Detect which cell encompasses the target text, then output its [X, Y] center coordinate. 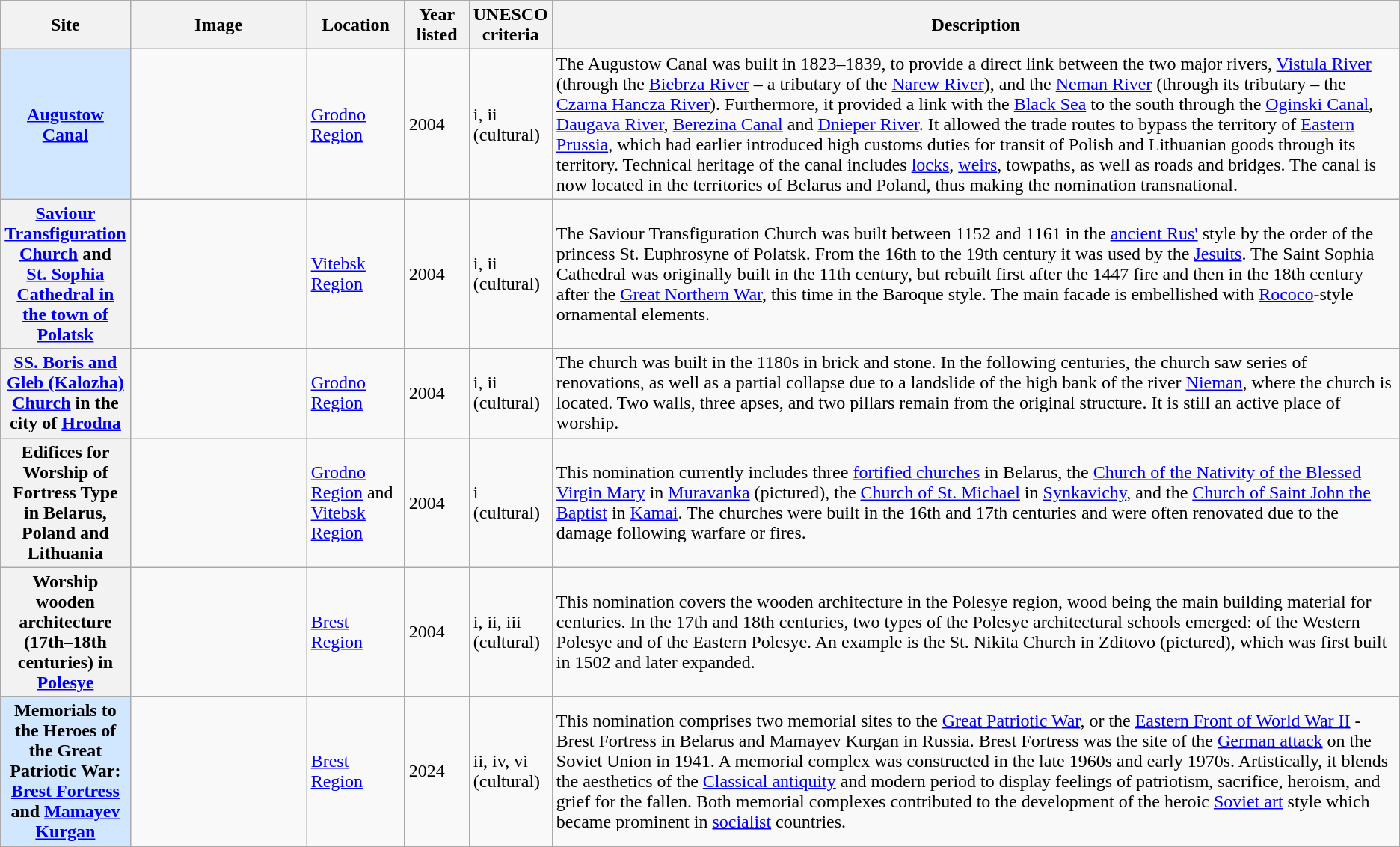
i, ii, iii (cultural) [510, 632]
Worship wooden architecture (17th–18th centuries) in Polesye [66, 632]
SS. Boris and Gleb (Kalozha) Church in the city of Hrodna [66, 394]
UNESCO criteria [510, 25]
ii, iv, vi (cultural) [510, 771]
i (cultural) [510, 503]
Vitebsk Region [356, 274]
Site [66, 25]
Saviour Transfiguration Church and St. Sophia Cathedral in the town of Polatsk [66, 274]
Augustow Canal [66, 124]
Grodno Region and Vitebsk Region [356, 503]
Memorials to the Heroes of the Great Patriotic War: Brest Fortress and Mamayev Kurgan [66, 771]
Edifices for Worship of Fortress Type in Belarus, Poland and Lithuania [66, 503]
Description [975, 25]
Location [356, 25]
2024 [437, 771]
Year listed [437, 25]
Image [218, 25]
